Detect which cell encompasses the target text, then output its [x, y] center coordinate. 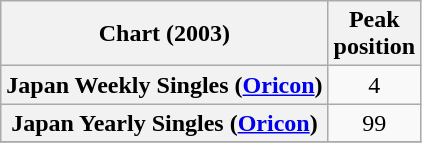
Japan Yearly Singles (Oricon) [164, 123]
4 [374, 85]
Japan Weekly Singles (Oricon) [164, 85]
99 [374, 123]
Peakposition [374, 34]
Chart (2003) [164, 34]
